Scan for the cell matching the given text and deliver its (X, Y) coordinate at center. 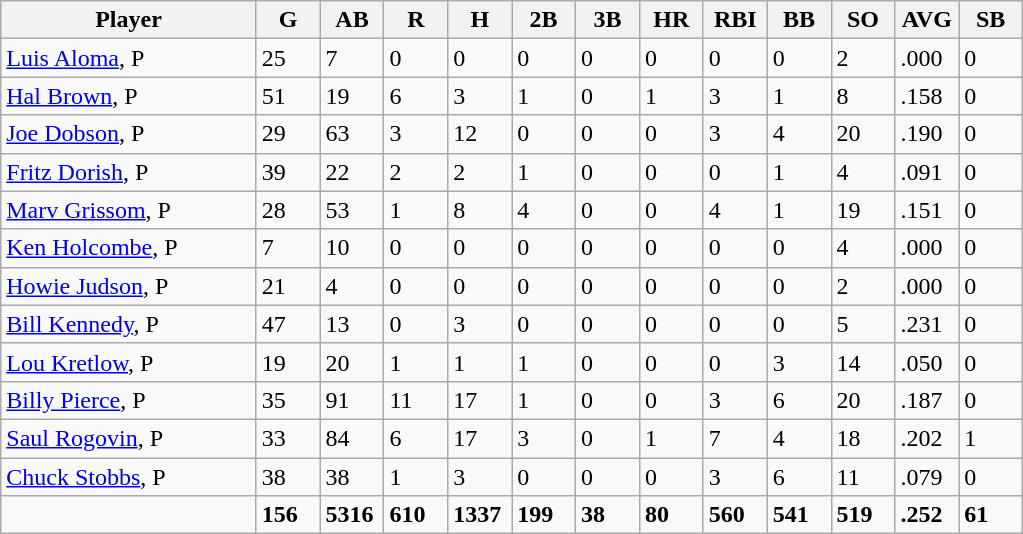
AVG (927, 20)
Lou Kretlow, P (128, 362)
H (480, 20)
BB (799, 20)
63 (352, 134)
610 (416, 515)
Billy Pierce, P (128, 400)
13 (352, 324)
.151 (927, 210)
SB (991, 20)
25 (288, 58)
.252 (927, 515)
53 (352, 210)
Luis Aloma, P (128, 58)
Howie Judson, P (128, 286)
199 (544, 515)
91 (352, 400)
Ken Holcombe, P (128, 248)
HR (671, 20)
3B (608, 20)
SO (863, 20)
156 (288, 515)
2B (544, 20)
.079 (927, 477)
80 (671, 515)
84 (352, 438)
541 (799, 515)
33 (288, 438)
.190 (927, 134)
560 (735, 515)
R (416, 20)
5 (863, 324)
28 (288, 210)
.050 (927, 362)
G (288, 20)
10 (352, 248)
14 (863, 362)
47 (288, 324)
Bill Kennedy, P (128, 324)
Saul Rogovin, P (128, 438)
Chuck Stobbs, P (128, 477)
.231 (927, 324)
519 (863, 515)
Joe Dobson, P (128, 134)
51 (288, 96)
Fritz Dorish, P (128, 172)
12 (480, 134)
Player (128, 20)
18 (863, 438)
AB (352, 20)
61 (991, 515)
.091 (927, 172)
5316 (352, 515)
Marv Grissom, P (128, 210)
22 (352, 172)
35 (288, 400)
21 (288, 286)
1337 (480, 515)
29 (288, 134)
Hal Brown, P (128, 96)
.158 (927, 96)
.202 (927, 438)
.187 (927, 400)
39 (288, 172)
RBI (735, 20)
